Capture the cell that displays the provided text and extract its (X, Y) central coordinate. 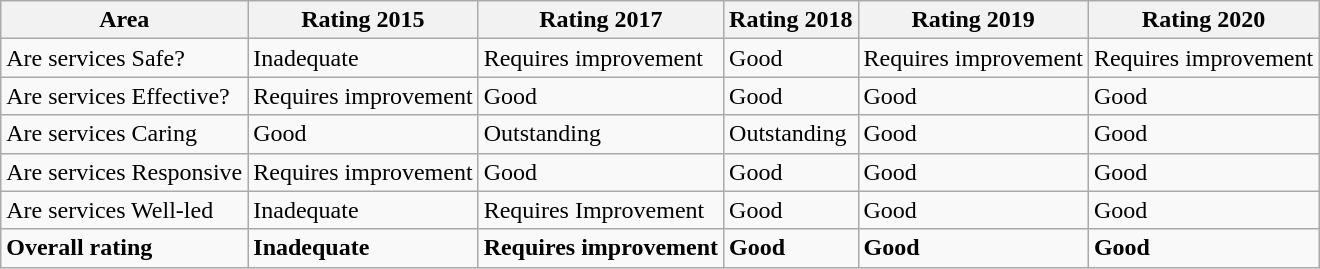
Rating 2020 (1203, 20)
Are services Caring (124, 134)
Are services Responsive (124, 172)
Requires Improvement (600, 210)
Overall rating (124, 248)
Are services Well-led (124, 210)
Rating 2015 (363, 20)
Area (124, 20)
Are services Effective? (124, 96)
Rating 2019 (973, 20)
Rating 2018 (791, 20)
Rating 2017 (600, 20)
Are services Safe? (124, 58)
